Pinpoint the cell where the given text exists, returning its [x, y] midpoint coordinate. 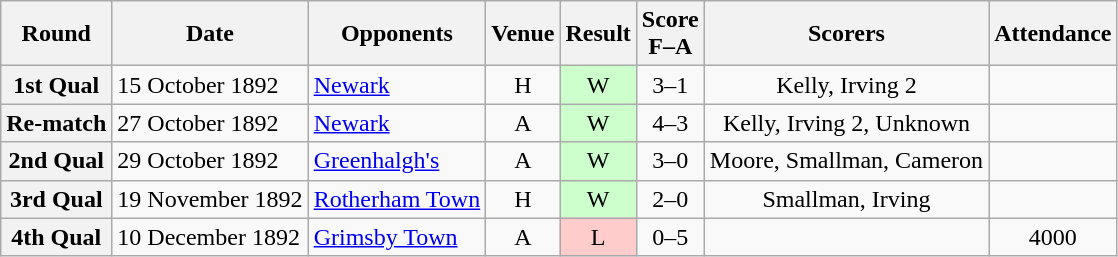
15 October 1892 [210, 85]
3rd Qual [56, 199]
L [598, 237]
3–0 [670, 161]
4–3 [670, 123]
Result [598, 34]
2nd Qual [56, 161]
Smallman, Irving [846, 199]
29 October 1892 [210, 161]
2–0 [670, 199]
Greenhalgh's [397, 161]
19 November 1892 [210, 199]
Scorers [846, 34]
0–5 [670, 237]
4th Qual [56, 237]
1st Qual [56, 85]
Kelly, Irving 2, Unknown [846, 123]
Rotherham Town [397, 199]
Re-match [56, 123]
10 December 1892 [210, 237]
27 October 1892 [210, 123]
Moore, Smallman, Cameron [846, 161]
3–1 [670, 85]
Venue [523, 34]
Attendance [1053, 34]
Kelly, Irving 2 [846, 85]
ScoreF–A [670, 34]
Opponents [397, 34]
Round [56, 34]
Grimsby Town [397, 237]
4000 [1053, 237]
Date [210, 34]
